Find where the given text appears and provide that cell's center as (X, Y) coordinate. 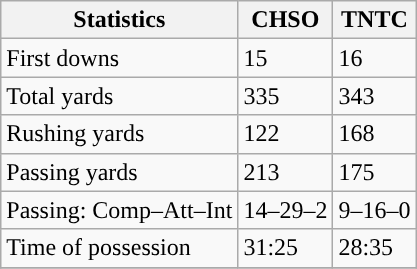
15 (286, 58)
31:25 (286, 248)
Total yards (120, 96)
28:35 (374, 248)
16 (374, 58)
Passing: Comp–Att–Int (120, 210)
122 (286, 134)
213 (286, 172)
Rushing yards (120, 134)
9–16–0 (374, 210)
TNTC (374, 20)
14–29–2 (286, 210)
First downs (120, 58)
335 (286, 96)
Time of possession (120, 248)
168 (374, 134)
Passing yards (120, 172)
343 (374, 96)
CHSO (286, 20)
175 (374, 172)
Statistics (120, 20)
